Return the (x, y) coordinate for the center point of the cell that contains the specified text.  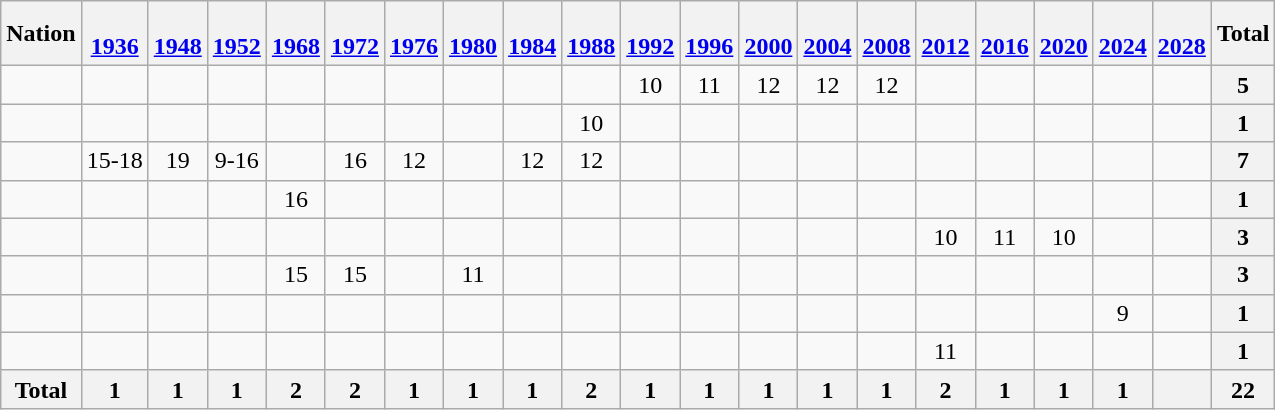
1984 (532, 34)
2016 (1004, 34)
1948 (178, 34)
1992 (650, 34)
1968 (296, 34)
22 (1243, 389)
5 (1243, 85)
7 (1243, 161)
2012 (946, 34)
1980 (474, 34)
2004 (828, 34)
1972 (354, 34)
2008 (886, 34)
1988 (592, 34)
2000 (768, 34)
Nation (41, 34)
1976 (414, 34)
15-18 (114, 161)
9 (1122, 313)
2020 (1064, 34)
1936 (114, 34)
2024 (1122, 34)
1952 (236, 34)
1996 (710, 34)
19 (178, 161)
2028 (1182, 34)
9-16 (236, 161)
